Determine the [X, Y] coordinate at the center of the cell enclosing the given text.  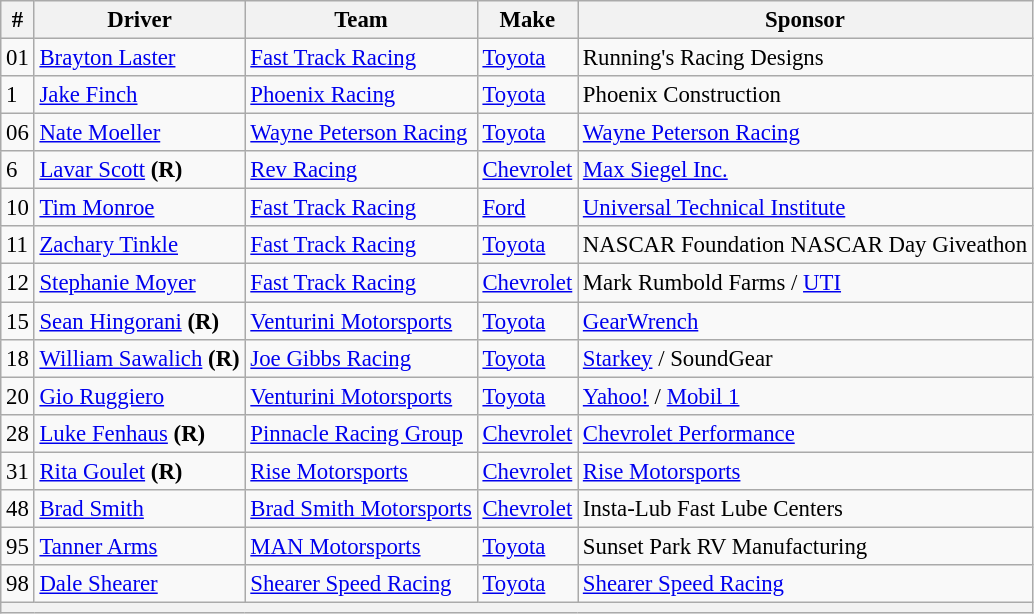
48 [18, 509]
GearWrench [806, 321]
# [18, 20]
Pinnacle Racing Group [361, 433]
MAN Motorsports [361, 546]
06 [18, 133]
Brad Smith Motorsports [361, 509]
Yahoo! / Mobil 1 [806, 396]
20 [18, 396]
Brayton Laster [140, 58]
Tanner Arms [140, 546]
Jake Finch [140, 95]
NASCAR Foundation NASCAR Day Giveathon [806, 245]
Sean Hingorani (R) [140, 321]
31 [18, 471]
Gio Ruggiero [140, 396]
Insta-Lub Fast Lube Centers [806, 509]
Stephanie Moyer [140, 283]
01 [18, 58]
Driver [140, 20]
Phoenix Construction [806, 95]
1 [18, 95]
Max Siegel Inc. [806, 170]
Rev Racing [361, 170]
6 [18, 170]
Phoenix Racing [361, 95]
Luke Fenhaus (R) [140, 433]
William Sawalich (R) [140, 358]
Brad Smith [140, 509]
Sponsor [806, 20]
18 [18, 358]
98 [18, 584]
Universal Technical Institute [806, 208]
Mark Rumbold Farms / UTI [806, 283]
15 [18, 321]
Dale Shearer [140, 584]
12 [18, 283]
Chevrolet Performance [806, 433]
Ford [527, 208]
Starkey / SoundGear [806, 358]
11 [18, 245]
95 [18, 546]
Team [361, 20]
Zachary Tinkle [140, 245]
Lavar Scott (R) [140, 170]
Sunset Park RV Manufacturing [806, 546]
Tim Monroe [140, 208]
Rita Goulet (R) [140, 471]
28 [18, 433]
Running's Racing Designs [806, 58]
10 [18, 208]
Make [527, 20]
Nate Moeller [140, 133]
Joe Gibbs Racing [361, 358]
